Detect which cell encompasses the target text, then output its (x, y) center coordinate. 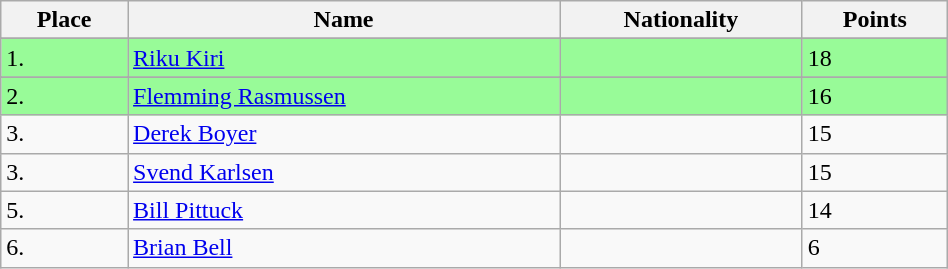
18 (874, 58)
Flemming Rasmussen (344, 96)
16 (874, 96)
2. (64, 96)
Riku Kiri (344, 58)
Bill Pittuck (344, 210)
1. (64, 58)
Svend Karlsen (344, 172)
Points (874, 20)
Name (344, 20)
Derek Boyer (344, 134)
Place (64, 20)
14 (874, 210)
6. (64, 248)
5. (64, 210)
6 (874, 248)
Brian Bell (344, 248)
Nationality (682, 20)
